Output the [X, Y] coordinate of the center of the cell containing the given text.  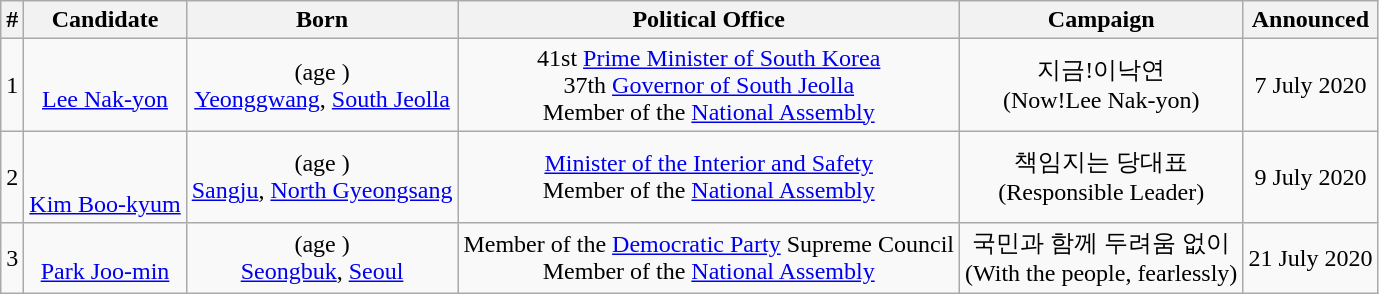
(age )Seongbuk, Seoul [322, 258]
Political Office [709, 20]
Candidate [105, 20]
Announced [1310, 20]
(age )Sangju, North Gyeongsang [322, 177]
41st Prime Minister of South Korea 37th Governor of South Jeolla Member of the National Assembly [709, 85]
7 July 2020 [1310, 85]
Park Joo-min [105, 258]
# [12, 20]
Member of the Democratic Party Supreme Council Member of the National Assembly [709, 258]
(age )Yeonggwang, South Jeolla [322, 85]
Kim Boo-kyum [105, 177]
Minister of the Interior and Safety Member of the National Assembly [709, 177]
지금!이낙연(Now!Lee Nak-yon) [1102, 85]
Born [322, 20]
1 [12, 85]
Campaign [1102, 20]
3 [12, 258]
Lee Nak-yon [105, 85]
21 July 2020 [1310, 258]
책임지는 당대표(Responsible Leader) [1102, 177]
국민과 함께 두려움 없이(With the people, fearlessly) [1102, 258]
2 [12, 177]
9 July 2020 [1310, 177]
